For the text-containing cell, return its midpoint in [x, y] coordinate format. 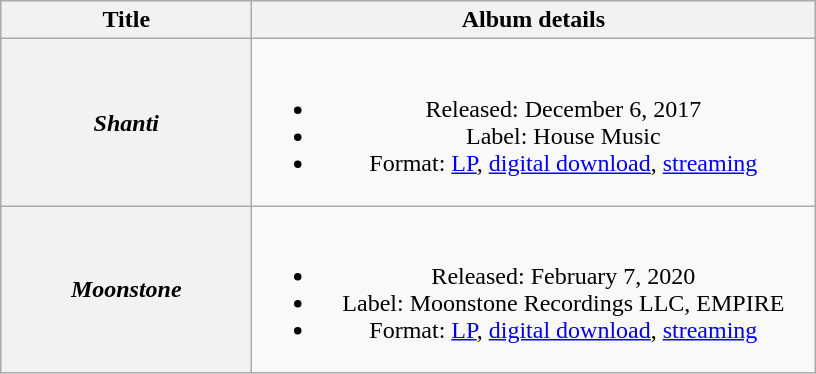
Released: December 6, 2017Label: House MusicFormat: LP, digital download, streaming [534, 122]
Released: February 7, 2020Label: Moonstone Recordings LLC, EMPIREFormat: LP, digital download, streaming [534, 290]
Title [126, 20]
Album details [534, 20]
Moonstone [126, 290]
Shanti [126, 122]
